Find where the given text appears and provide that cell's center as (x, y) coordinate. 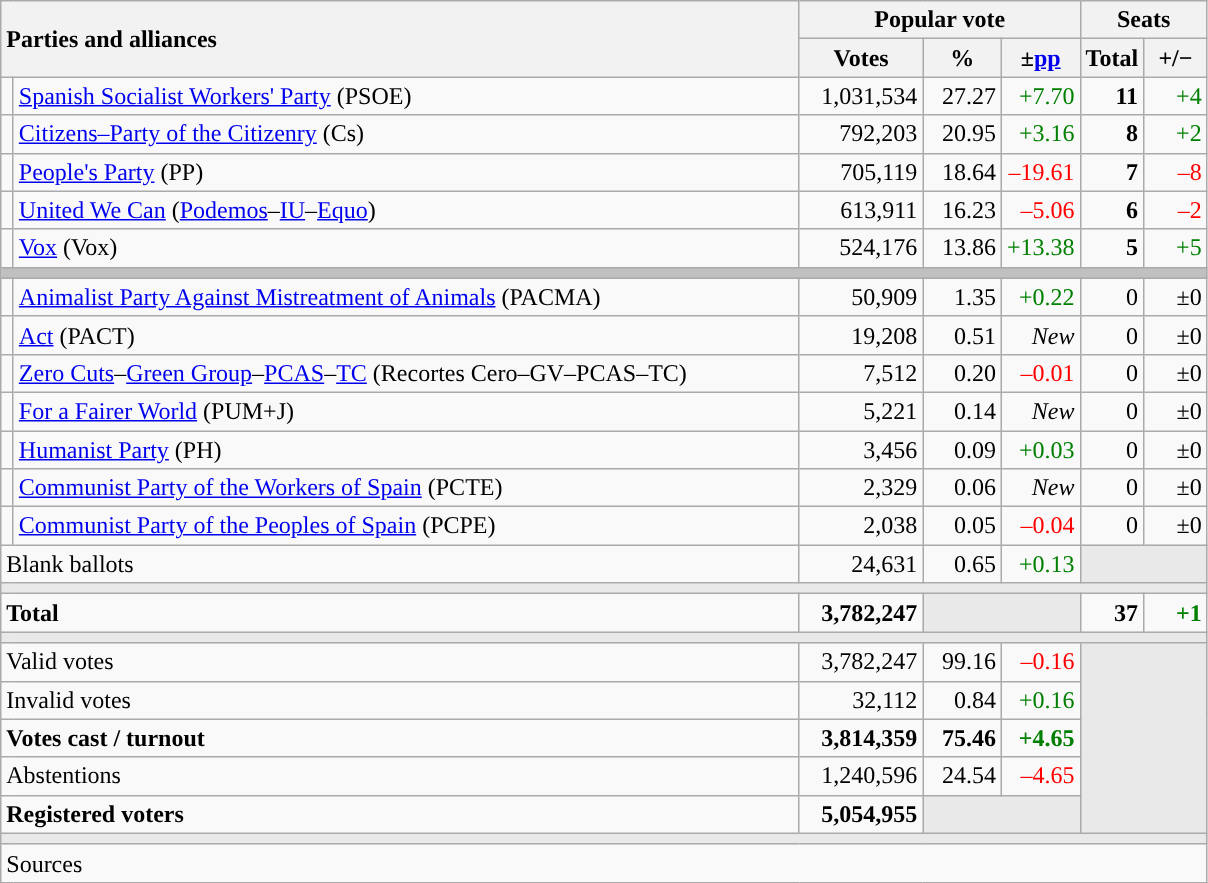
0.09 (962, 449)
+4 (1176, 96)
1.35 (962, 297)
705,119 (861, 172)
+0.03 (1040, 449)
% (962, 58)
0.51 (962, 335)
7,512 (861, 373)
0.06 (962, 488)
50,909 (861, 297)
Votes (861, 58)
0.65 (962, 564)
Communist Party of the Peoples of Spain (PCPE) (406, 526)
0.05 (962, 526)
Sources (604, 863)
Registered voters (400, 814)
6 (1112, 210)
3,456 (861, 449)
People's Party (PP) (406, 172)
Invalid votes (400, 700)
613,911 (861, 210)
24,631 (861, 564)
2,038 (861, 526)
+13.38 (1040, 248)
5,054,955 (861, 814)
37 (1112, 613)
Communist Party of the Workers of Spain (PCTE) (406, 488)
Seats (1144, 20)
1,240,596 (861, 776)
5 (1112, 248)
Popular vote (940, 20)
5,221 (861, 411)
18.64 (962, 172)
Parties and alliances (400, 39)
+3.16 (1040, 134)
+1 (1176, 613)
+0.22 (1040, 297)
11 (1112, 96)
2,329 (861, 488)
±pp (1040, 58)
–19.61 (1040, 172)
8 (1112, 134)
16.23 (962, 210)
–0.01 (1040, 373)
Blank ballots (400, 564)
0.14 (962, 411)
–0.04 (1040, 526)
–0.16 (1040, 662)
Zero Cuts–Green Group–PCAS–TC (Recortes Cero–GV–PCAS–TC) (406, 373)
+0.16 (1040, 700)
24.54 (962, 776)
75.46 (962, 738)
–4.65 (1040, 776)
–5.06 (1040, 210)
Vox (Vox) (406, 248)
19,208 (861, 335)
+/− (1176, 58)
Humanist Party (PH) (406, 449)
7 (1112, 172)
Abstentions (400, 776)
3,814,359 (861, 738)
Votes cast / turnout (400, 738)
United We Can (Podemos–IU–Equo) (406, 210)
0.84 (962, 700)
Spanish Socialist Workers' Party (PSOE) (406, 96)
13.86 (962, 248)
32,112 (861, 700)
524,176 (861, 248)
Citizens–Party of the Citizenry (Cs) (406, 134)
+0.13 (1040, 564)
+7.70 (1040, 96)
792,203 (861, 134)
+2 (1176, 134)
+5 (1176, 248)
+4.65 (1040, 738)
–2 (1176, 210)
Valid votes (400, 662)
0.20 (962, 373)
99.16 (962, 662)
–8 (1176, 172)
27.27 (962, 96)
For a Fairer World (PUM+J) (406, 411)
Animalist Party Against Mistreatment of Animals (PACMA) (406, 297)
1,031,534 (861, 96)
20.95 (962, 134)
Act (PACT) (406, 335)
